Output the [X, Y] coordinate of the center of the cell containing the given text.  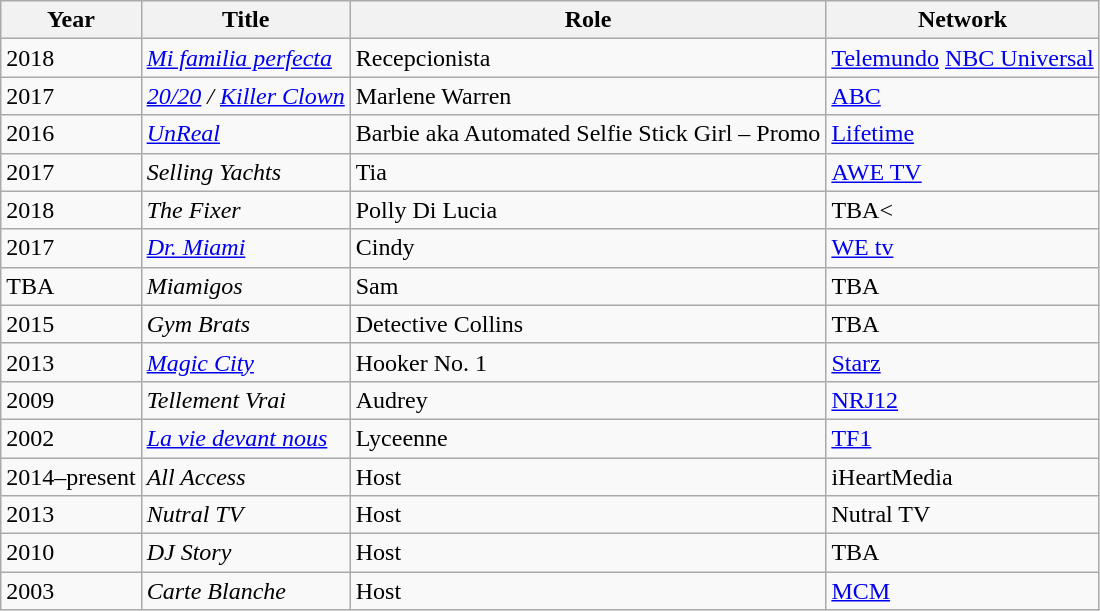
Sam [588, 286]
TF1 [962, 438]
Dr. Miami [246, 248]
Title [246, 20]
Tia [588, 172]
DJ Story [246, 553]
Recepcionista [588, 58]
MCM [962, 591]
Magic City [246, 362]
Miamigos [246, 286]
All Access [246, 477]
Network [962, 20]
2015 [71, 324]
TBA< [962, 210]
2014–present [71, 477]
iHeartMedia [962, 477]
UnReal [246, 134]
Tellement Vrai [246, 400]
Gym Brats [246, 324]
2003 [71, 591]
Barbie aka Automated Selfie Stick Girl – Promo [588, 134]
Role [588, 20]
NRJ12 [962, 400]
Year [71, 20]
AWE TV [962, 172]
Polly Di Lucia [588, 210]
Starz [962, 362]
Selling Yachts [246, 172]
WE tv [962, 248]
Telemundo NBC Universal [962, 58]
La vie devant nous [246, 438]
Detective Collins [588, 324]
Lyceenne [588, 438]
Carte Blanche [246, 591]
Hooker No. 1 [588, 362]
2002 [71, 438]
2010 [71, 553]
Audrey [588, 400]
2009 [71, 400]
The Fixer [246, 210]
20/20 / Killer Clown [246, 96]
2016 [71, 134]
Marlene Warren [588, 96]
Lifetime [962, 134]
Cindy [588, 248]
Mi familia perfecta [246, 58]
ABC [962, 96]
